Capture the cell that displays the provided text and extract its [x, y] central coordinate. 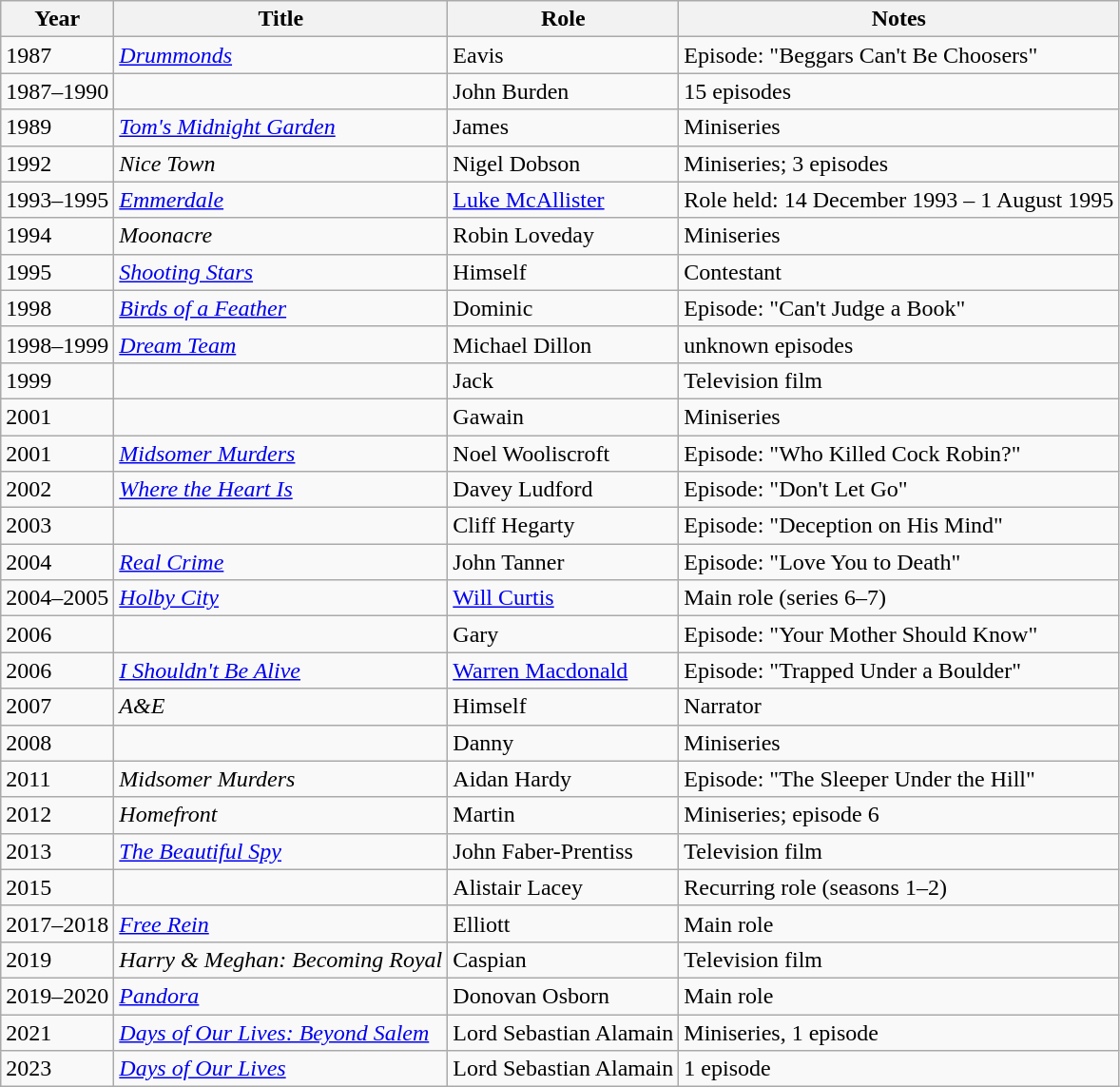
Days of Our Lives: Beyond Salem [281, 1032]
Cliff Hegarty [563, 526]
Miniseries; episode 6 [899, 815]
1995 [57, 272]
2015 [57, 887]
Elliott [563, 923]
Year [57, 19]
1994 [57, 236]
Nigel Dobson [563, 164]
1989 [57, 127]
Moonacre [281, 236]
Dream Team [281, 344]
Nice Town [281, 164]
Warren Macdonald [563, 670]
Pandora [281, 996]
Eavis [563, 55]
Contestant [899, 272]
Noel Wooliscroft [563, 454]
Holby City [281, 598]
2002 [57, 490]
1987 [57, 55]
Free Rein [281, 923]
Donovan Osborn [563, 996]
Real Crime [281, 562]
Miniseries; 3 episodes [899, 164]
Gawain [563, 417]
Dominic [563, 308]
Homefront [281, 815]
Where the Heart Is [281, 490]
2019 [57, 960]
Luke McAllister [563, 200]
2021 [57, 1032]
1992 [57, 164]
Episode: "Don't Let Go" [899, 490]
Miniseries, 1 episode [899, 1032]
Alistair Lacey [563, 887]
A&E [281, 707]
Michael Dillon [563, 344]
2012 [57, 815]
Episode: "Love You to Death" [899, 562]
Drummonds [281, 55]
John Faber-Prentiss [563, 851]
Title [281, 19]
Days of Our Lives [281, 1069]
Episode: "Trapped Under a Boulder" [899, 670]
Caspian [563, 960]
2004–2005 [57, 598]
Davey Ludford [563, 490]
Shooting Stars [281, 272]
2017–2018 [57, 923]
2008 [57, 743]
unknown episodes [899, 344]
2004 [57, 562]
Episode: "Can't Judge a Book" [899, 308]
Aidan Hardy [563, 779]
John Tanner [563, 562]
2023 [57, 1069]
Emmerdale [281, 200]
Robin Loveday [563, 236]
Episode: "Deception on His Mind" [899, 526]
Birds of a Feather [281, 308]
1998 [57, 308]
1993–1995 [57, 200]
Martin [563, 815]
2011 [57, 779]
1987–1990 [57, 91]
Episode: "Who Killed Cock Robin?" [899, 454]
Narrator [899, 707]
Role [563, 19]
2003 [57, 526]
2013 [57, 851]
Harry & Meghan: Becoming Royal [281, 960]
Episode: "Beggars Can't Be Choosers" [899, 55]
1 episode [899, 1069]
1999 [57, 380]
John Burden [563, 91]
15 episodes [899, 91]
I Shouldn't Be Alive [281, 670]
Episode: "The Sleeper Under the Hill" [899, 779]
The Beautiful Spy [281, 851]
Main role (series 6–7) [899, 598]
Danny [563, 743]
Role held: 14 December 1993 – 1 August 1995 [899, 200]
2019–2020 [57, 996]
Notes [899, 19]
2007 [57, 707]
James [563, 127]
Recurring role (seasons 1–2) [899, 887]
Jack [563, 380]
Will Curtis [563, 598]
Gary [563, 634]
Tom's Midnight Garden [281, 127]
Episode: "Your Mother Should Know" [899, 634]
1998–1999 [57, 344]
